Return (x, y) of the center of cell containing provided text 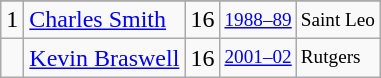
1 (12, 20)
Charles Smith (104, 20)
Saint Leo (338, 20)
2001–02 (258, 58)
1988–89 (258, 20)
Rutgers (338, 58)
Kevin Braswell (104, 58)
